Capture the cell that displays the provided text and extract its (X, Y) central coordinate. 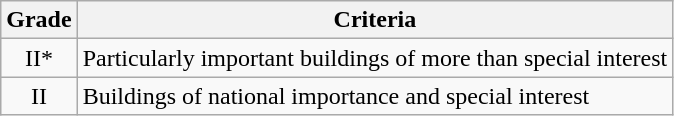
II* (39, 58)
Criteria (375, 20)
Buildings of national importance and special interest (375, 96)
Grade (39, 20)
Particularly important buildings of more than special interest (375, 58)
II (39, 96)
